From the cell containing the given text, extract its center point as (x, y) coordinate. 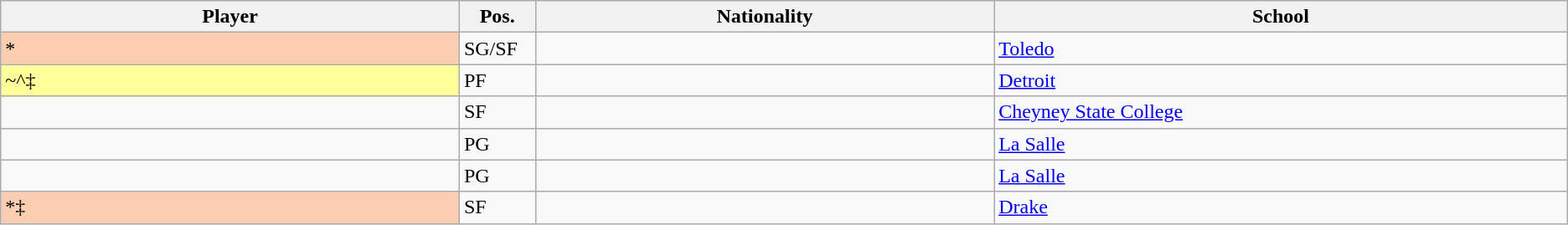
Drake (1282, 207)
School (1282, 17)
Detroit (1282, 80)
Pos. (498, 17)
Player (230, 17)
~^‡ (230, 80)
SG/SF (498, 49)
*‡ (230, 207)
PF (498, 80)
* (230, 49)
Toledo (1282, 49)
Cheyney State College (1282, 112)
Nationality (765, 17)
